Return (X, Y) of the center of cell containing provided text 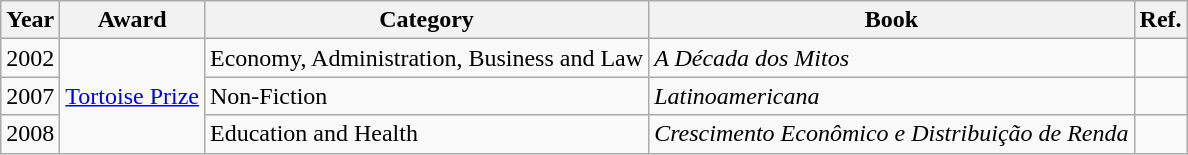
A Década dos Mitos (892, 58)
Year (30, 20)
Book (892, 20)
Category (426, 20)
Non-Fiction (426, 96)
Ref. (1160, 20)
2002 (30, 58)
Award (132, 20)
2007 (30, 96)
Economy, Administration, Business and Law (426, 58)
Tortoise Prize (132, 96)
2008 (30, 134)
Latinoamericana (892, 96)
Education and Health (426, 134)
Crescimento Econômico e Distribuição de Renda (892, 134)
